Scan for the cell matching the given text and deliver its (X, Y) coordinate at center. 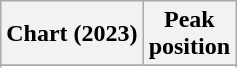
Peakposition (189, 34)
Chart (2023) (72, 34)
